Provide the (x, y) coordinate of the cell's center where the given text is located.  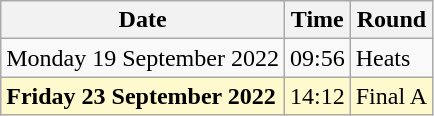
14:12 (317, 96)
Date (143, 20)
Time (317, 20)
Round (391, 20)
Monday 19 September 2022 (143, 58)
09:56 (317, 58)
Friday 23 September 2022 (143, 96)
Final A (391, 96)
Heats (391, 58)
